Find where the given text appears and provide that cell's center as [x, y] coordinate. 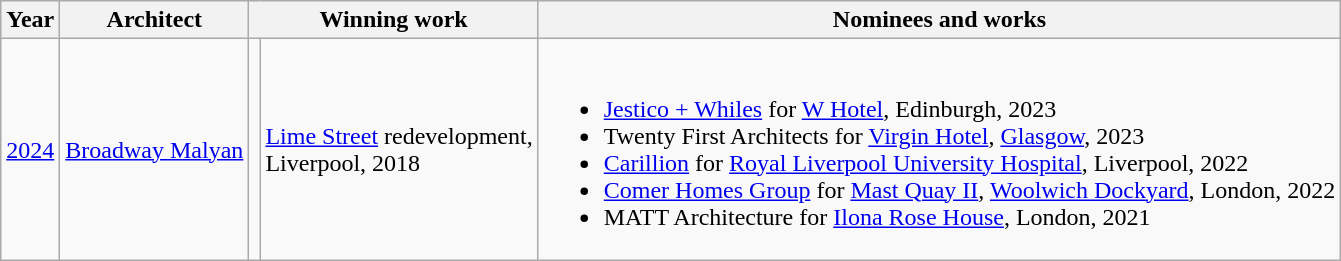
Year [30, 20]
Lime Street redevelopment,Liverpool, 2018 [399, 150]
Nominees and works [940, 20]
Broadway Malyan [154, 150]
Architect [154, 20]
2024 [30, 150]
Winning work [394, 20]
